Scan for the cell matching the given text and deliver its (X, Y) coordinate at center. 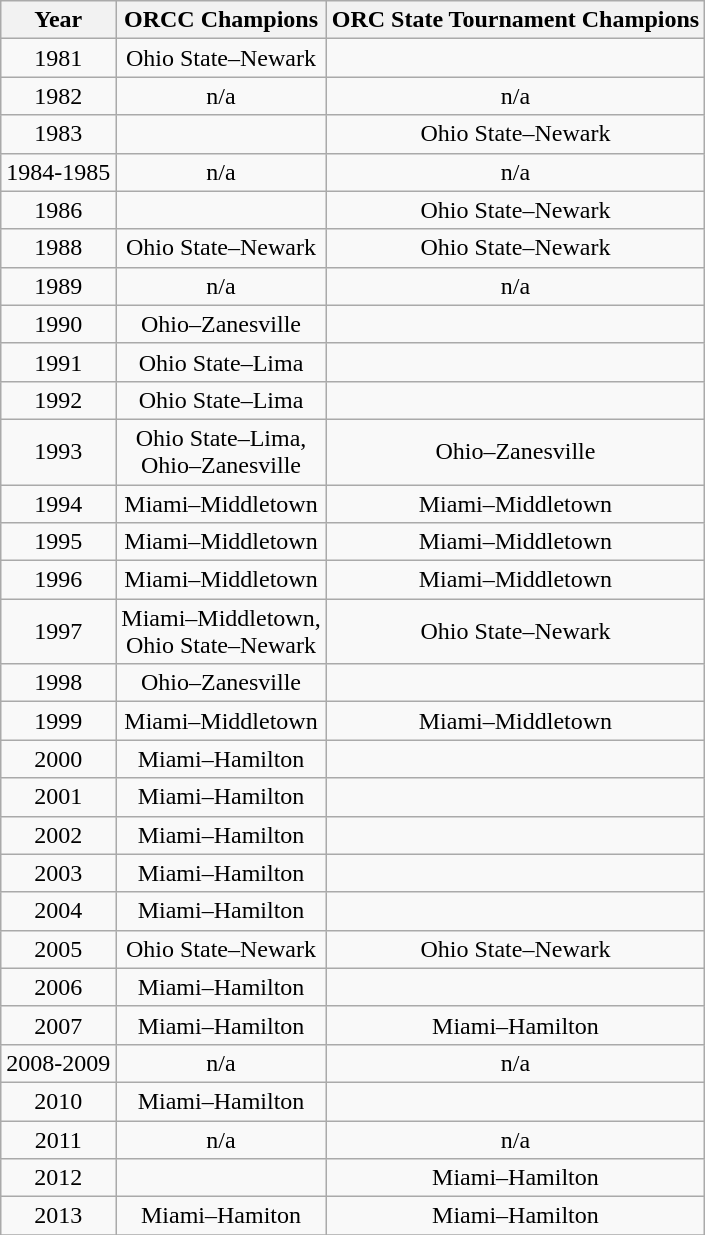
1999 (58, 721)
1991 (58, 362)
Year (58, 20)
2005 (58, 949)
1982 (58, 96)
2011 (58, 1139)
ORCC Champions (221, 20)
1988 (58, 248)
1981 (58, 58)
2012 (58, 1178)
ORC State Tournament Champions (515, 20)
1998 (58, 683)
2008-2009 (58, 1063)
2007 (58, 1025)
1984-1985 (58, 172)
1990 (58, 324)
2004 (58, 911)
2013 (58, 1216)
2006 (58, 987)
1986 (58, 210)
2001 (58, 797)
1989 (58, 286)
1993 (58, 452)
1995 (58, 542)
1997 (58, 632)
Ohio State–Lima,Ohio–Zanesville (221, 452)
2000 (58, 759)
2003 (58, 873)
Miami–Hamiton (221, 1216)
1983 (58, 134)
1996 (58, 580)
Miami–Middletown,Ohio State–Newark (221, 632)
2002 (58, 835)
1994 (58, 503)
2010 (58, 1101)
1992 (58, 400)
